Return (X, Y) of the center of cell containing provided text 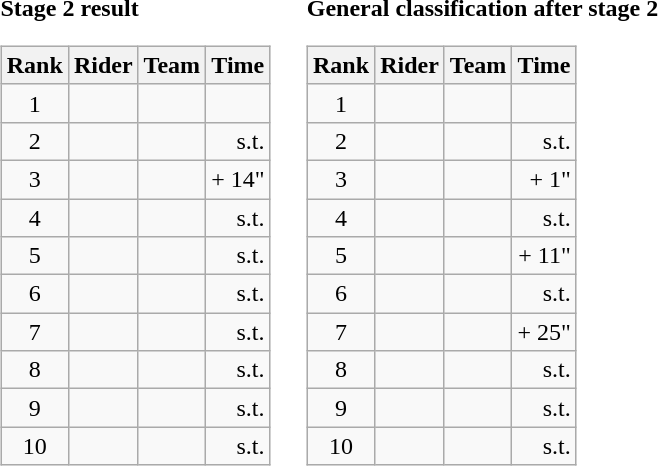
+ 11" (544, 256)
+ 14" (238, 179)
+ 1" (544, 179)
+ 25" (544, 332)
